For the text-containing cell, return its midpoint in (X, Y) coordinate format. 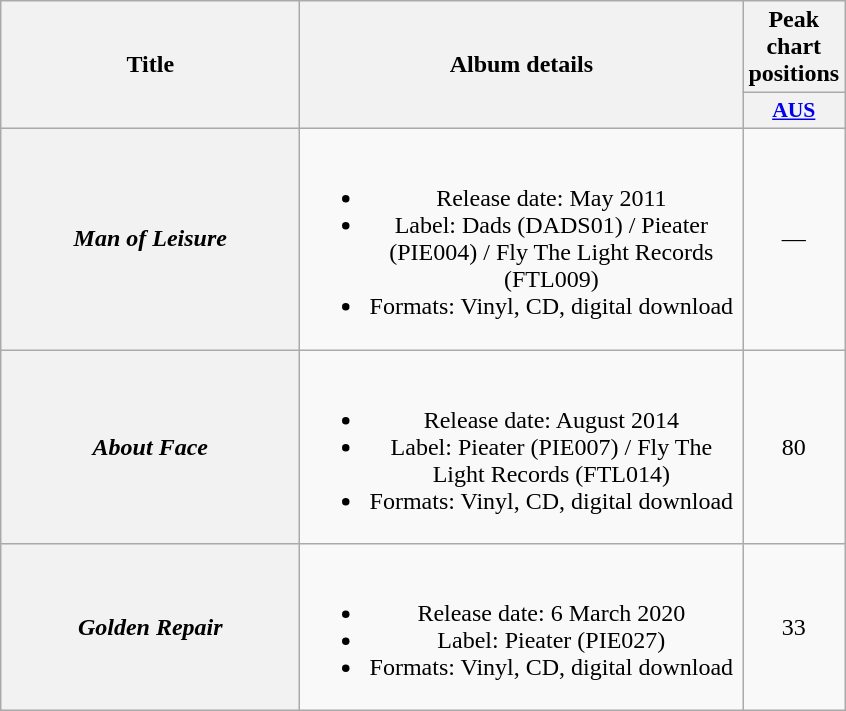
Album details (522, 65)
Man of Leisure (150, 238)
Title (150, 65)
Release date: August 2014Label: Pieater (PIE007) / Fly The Light Records (FTL014)Formats: Vinyl, CD, digital download (522, 447)
Peak chart positions (794, 47)
Release date: May 2011Label: Dads (DADS01) / Pieater (PIE004) / Fly The Light Records (FTL009)Formats: Vinyl, CD, digital download (522, 238)
Release date: 6 March 2020Label: Pieater (PIE027)Formats: Vinyl, CD, digital download (522, 628)
About Face (150, 447)
— (794, 238)
80 (794, 447)
Golden Repair (150, 628)
AUS (794, 111)
33 (794, 628)
